Locate the cell with the specified text and output its (X, Y) center coordinate. 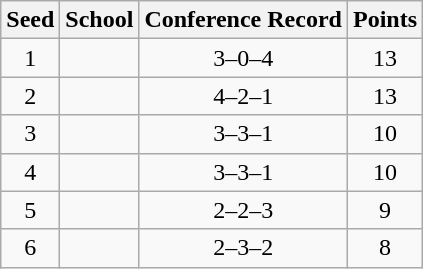
4 (30, 172)
6 (30, 248)
3–0–4 (244, 58)
2 (30, 96)
1 (30, 58)
5 (30, 210)
4–2–1 (244, 96)
2–3–2 (244, 248)
9 (384, 210)
8 (384, 248)
Seed (30, 20)
3 (30, 134)
School (100, 20)
Points (384, 20)
Conference Record (244, 20)
2–2–3 (244, 210)
